Determine the (X, Y) coordinate at the center of the cell enclosing the given text.  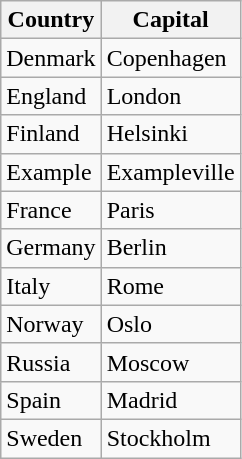
London (170, 96)
Denmark (51, 58)
England (51, 96)
Rome (170, 286)
Example (51, 172)
Germany (51, 248)
Country (51, 20)
Norway (51, 324)
Capital (170, 20)
France (51, 210)
Russia (51, 362)
Exampleville (170, 172)
Italy (51, 286)
Moscow (170, 362)
Oslo (170, 324)
Paris (170, 210)
Madrid (170, 400)
Copenhagen (170, 58)
Finland (51, 134)
Stockholm (170, 438)
Berlin (170, 248)
Sweden (51, 438)
Spain (51, 400)
Helsinki (170, 134)
